Return (X, Y) of the center of cell containing provided text 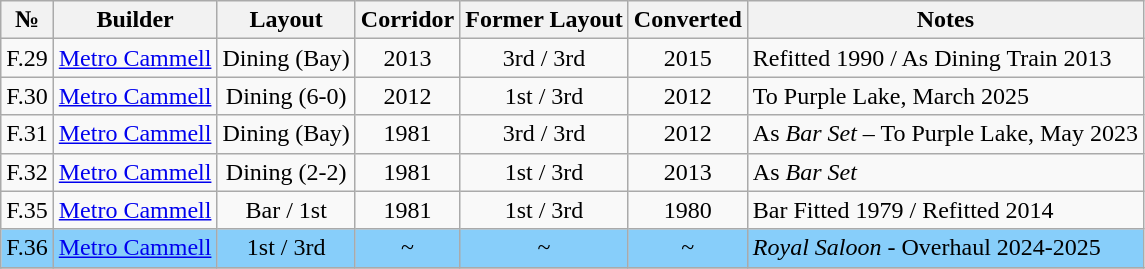
1980 (688, 210)
Bar / 1st (286, 210)
Corridor (407, 20)
Dining (6-0) (286, 96)
Bar Fitted 1979 / Refitted 2014 (945, 210)
F.31 (27, 134)
Dining (2-2) (286, 172)
2015 (688, 58)
F.30 (27, 96)
Former Layout (544, 20)
Converted (688, 20)
To Purple Lake, March 2025 (945, 96)
Layout (286, 20)
F.32 (27, 172)
Notes (945, 20)
Royal Saloon - Overhaul 2024-2025 (945, 248)
Builder (135, 20)
F.29 (27, 58)
F.35 (27, 210)
Refitted 1990 / As Dining Train 2013 (945, 58)
As Bar Set (945, 172)
As Bar Set – To Purple Lake, May 2023 (945, 134)
F.36 (27, 248)
№ (27, 20)
